Return the [x, y] coordinate for the center point of the cell that contains the specified text.  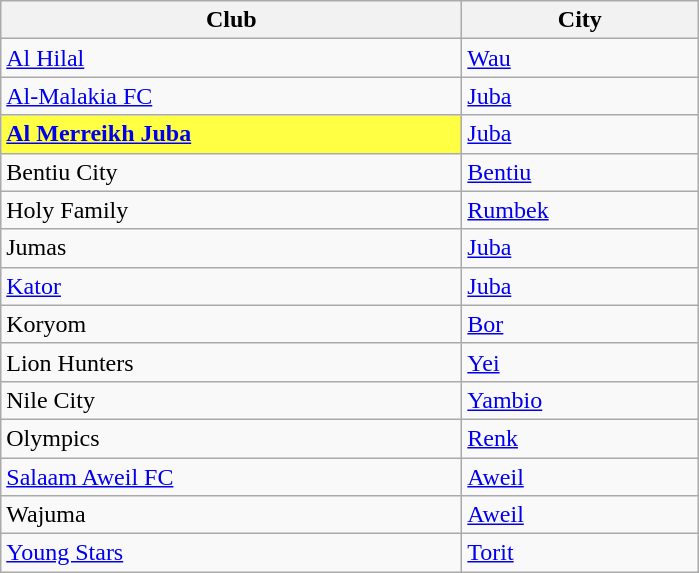
City [580, 20]
Nile City [232, 400]
Olympics [232, 438]
Bor [580, 324]
Al Hilal [232, 58]
Torit [580, 553]
Holy Family [232, 210]
Al-Malakia FC [232, 96]
Rumbek [580, 210]
Yei [580, 362]
Young Stars [232, 553]
Jumas [232, 248]
Bentiu City [232, 172]
Kator [232, 286]
Al Merreikh Juba [232, 134]
Yambio [580, 400]
Wajuma [232, 515]
Club [232, 20]
Lion Hunters [232, 362]
Renk [580, 438]
Wau [580, 58]
Salaam Aweil FC [232, 477]
Bentiu [580, 172]
Koryom [232, 324]
